Return the [x, y] coordinate for the center point of the cell that contains the specified text.  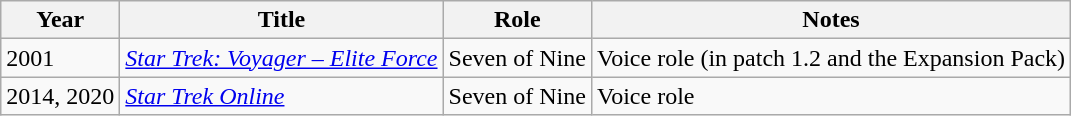
Star Trek Online [282, 96]
Voice role (in patch 1.2 and the Expansion Pack) [830, 58]
2014, 2020 [60, 96]
Voice role [830, 96]
Title [282, 20]
Star Trek: Voyager – Elite Force [282, 58]
Year [60, 20]
Notes [830, 20]
Role [517, 20]
2001 [60, 58]
